Determine the (x, y) coordinate at the center of the cell enclosing the given text.  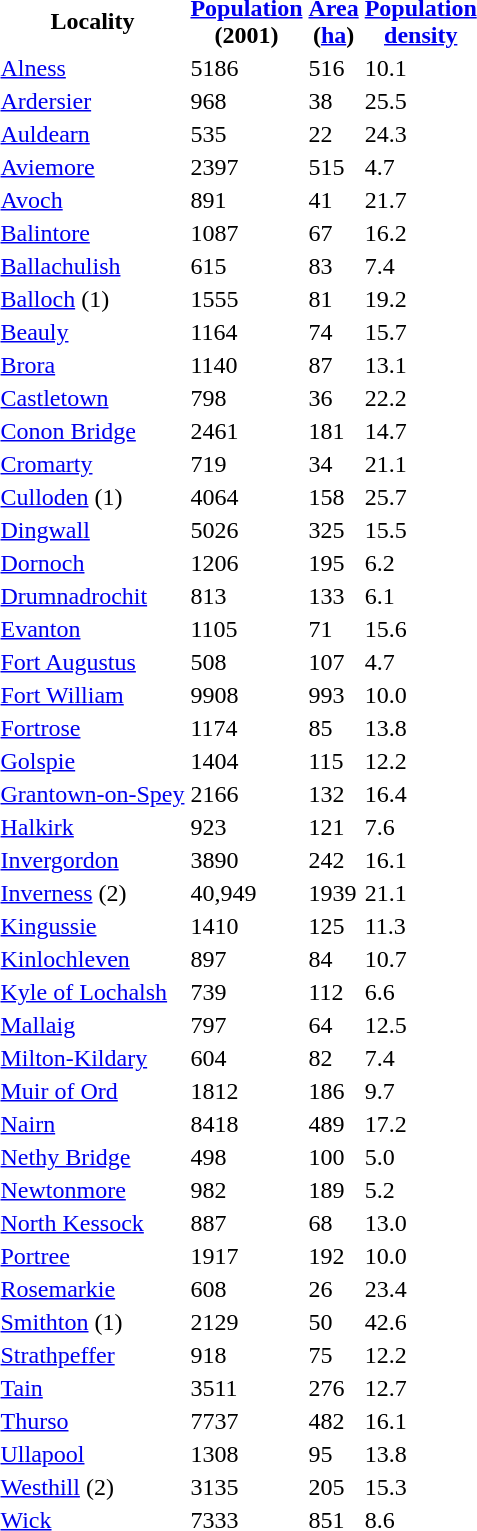
8418 (246, 1124)
1555 (246, 299)
535 (246, 134)
1105 (246, 629)
71 (334, 629)
516 (334, 68)
186 (334, 1091)
5186 (246, 68)
107 (334, 662)
1812 (246, 1091)
2129 (246, 1322)
508 (246, 662)
918 (246, 1355)
897 (246, 959)
125 (334, 926)
82 (334, 1058)
719 (246, 464)
192 (334, 1256)
498 (246, 1157)
26 (334, 1289)
1410 (246, 926)
1404 (246, 761)
3890 (246, 860)
3511 (246, 1388)
121 (334, 827)
100 (334, 1157)
181 (334, 431)
158 (334, 497)
38 (334, 101)
64 (334, 1025)
189 (334, 1190)
75 (334, 1355)
115 (334, 761)
2461 (246, 431)
112 (334, 992)
891 (246, 200)
2166 (246, 794)
2397 (246, 167)
195 (334, 563)
68 (334, 1223)
1164 (246, 332)
482 (334, 1421)
1939 (334, 893)
1206 (246, 563)
982 (246, 1190)
993 (334, 695)
489 (334, 1124)
84 (334, 959)
22 (334, 134)
81 (334, 299)
9908 (246, 695)
604 (246, 1058)
242 (334, 860)
797 (246, 1025)
515 (334, 167)
5026 (246, 530)
95 (334, 1454)
1087 (246, 233)
608 (246, 1289)
813 (246, 596)
132 (334, 794)
923 (246, 827)
74 (334, 332)
325 (334, 530)
36 (334, 398)
205 (334, 1487)
87 (334, 365)
40,949 (246, 893)
67 (334, 233)
1917 (246, 1256)
34 (334, 464)
615 (246, 266)
276 (334, 1388)
133 (334, 596)
85 (334, 728)
4064 (246, 497)
50 (334, 1322)
739 (246, 992)
3135 (246, 1487)
887 (246, 1223)
798 (246, 398)
41 (334, 200)
83 (334, 266)
1308 (246, 1454)
968 (246, 101)
1174 (246, 728)
1140 (246, 365)
7737 (246, 1421)
